Scan for the cell matching the given text and deliver its (x, y) coordinate at center. 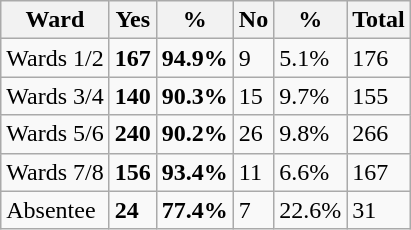
155 (379, 96)
22.6% (310, 210)
5.1% (310, 58)
176 (379, 58)
26 (253, 134)
Wards 1/2 (55, 58)
77.4% (194, 210)
266 (379, 134)
Ward (55, 20)
240 (132, 134)
No (253, 20)
90.3% (194, 96)
9 (253, 58)
Wards 7/8 (55, 172)
Yes (132, 20)
Wards 3/4 (55, 96)
Absentee (55, 210)
Total (379, 20)
9.7% (310, 96)
90.2% (194, 134)
6.6% (310, 172)
94.9% (194, 58)
24 (132, 210)
Wards 5/6 (55, 134)
11 (253, 172)
7 (253, 210)
140 (132, 96)
15 (253, 96)
9.8% (310, 134)
31 (379, 210)
156 (132, 172)
93.4% (194, 172)
